Extract the (X, Y) coordinate from the center of the cell holding the provided text.  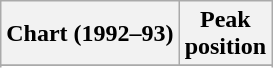
Peakposition (225, 34)
Chart (1992–93) (90, 34)
